Scan for the cell matching the given text and deliver its (x, y) coordinate at center. 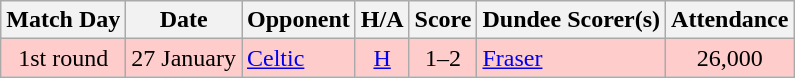
Match Day (64, 20)
27 January (184, 58)
Dundee Scorer(s) (572, 20)
Fraser (572, 58)
H/A (382, 20)
1st round (64, 58)
H (382, 58)
Score (443, 20)
Date (184, 20)
26,000 (730, 58)
Celtic (299, 58)
1–2 (443, 58)
Attendance (730, 20)
Opponent (299, 20)
